Search for the cell housing the specified text and yield its (x, y) center coordinate. 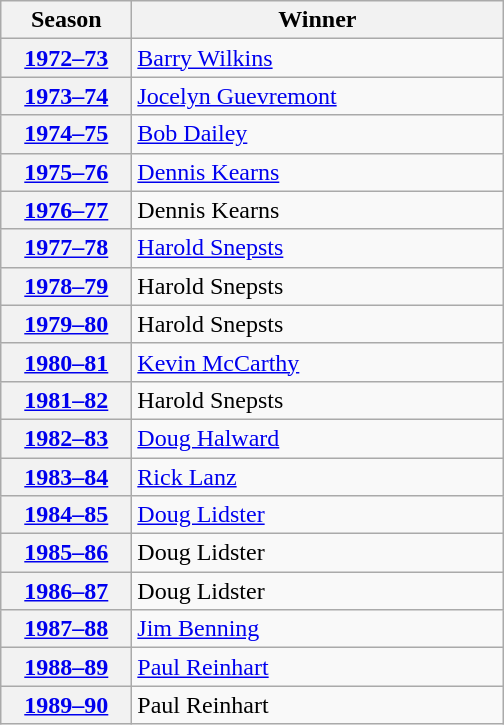
1985–86 (66, 553)
1981–82 (66, 400)
1987–88 (66, 629)
1978–79 (66, 286)
Jocelyn Guevremont (318, 96)
1976–77 (66, 210)
Rick Lanz (318, 477)
1980–81 (66, 362)
Bob Dailey (318, 134)
Jim Benning (318, 629)
1988–89 (66, 667)
Barry Wilkins (318, 58)
1984–85 (66, 515)
1986–87 (66, 591)
Winner (318, 20)
1979–80 (66, 324)
Doug Halward (318, 438)
1973–74 (66, 96)
1977–78 (66, 248)
1983–84 (66, 477)
Season (66, 20)
1989–90 (66, 705)
Kevin McCarthy (318, 362)
1974–75 (66, 134)
1982–83 (66, 438)
1975–76 (66, 172)
1972–73 (66, 58)
